From the cell containing the given text, extract its center point as [x, y] coordinate. 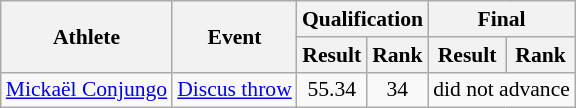
did not advance [502, 90]
55.34 [332, 90]
Event [234, 36]
34 [398, 90]
Discus throw [234, 90]
Final [502, 19]
Qualification [362, 19]
Athlete [86, 36]
Mickaël Conjungo [86, 90]
